Pinpoint the cell where the given text exists, returning its (X, Y) midpoint coordinate. 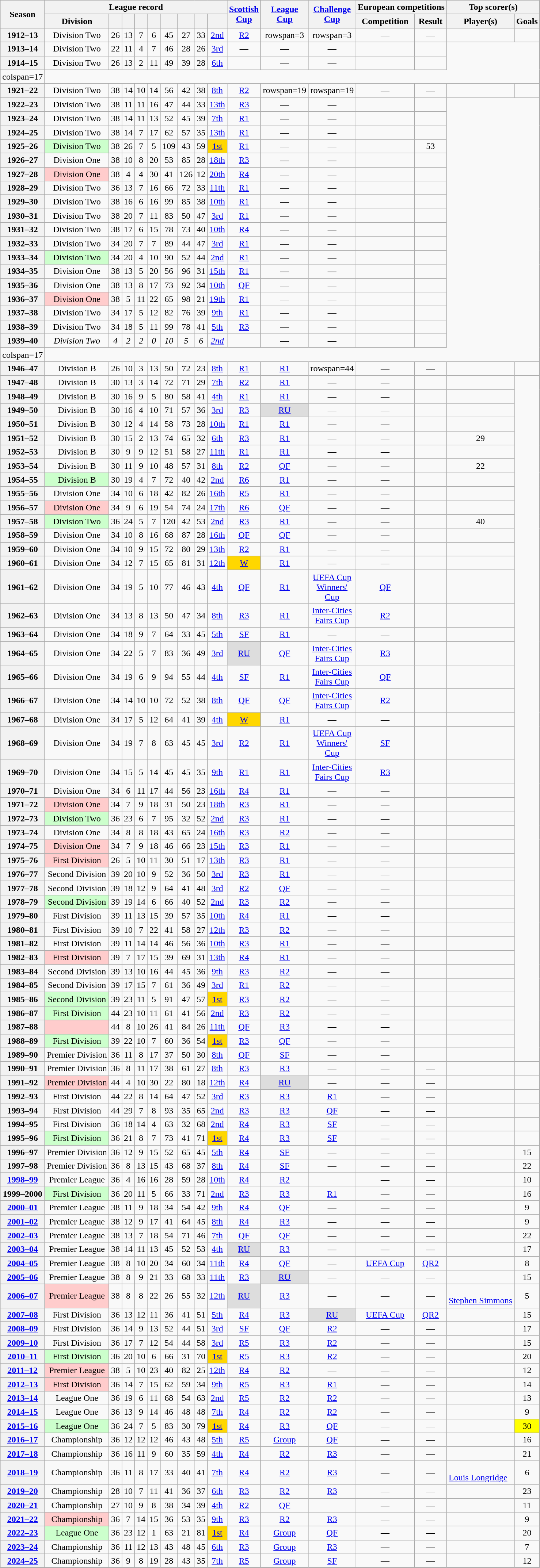
2011–12 (23, 1370)
1926–27 (23, 160)
1949–50 (23, 410)
1989–90 (23, 1055)
1982–83 (23, 958)
1960–61 (23, 563)
79 (201, 1426)
2019–20 (23, 1491)
1997–98 (23, 1166)
1933–34 (23, 257)
84 (186, 1027)
1 (154, 1533)
Challenge Cup (332, 14)
2006–07 (23, 1296)
91 (169, 999)
69 (186, 958)
93 (169, 1110)
1924–25 (23, 132)
1979–80 (23, 916)
League Cup (285, 14)
1921–22 (23, 91)
1959–60 (23, 549)
1971–72 (23, 805)
Player(s) (480, 21)
109 (169, 146)
1929–30 (23, 202)
2014–15 (23, 1412)
1976–77 (23, 874)
European competitions (401, 7)
1958–59 (23, 535)
2010–11 (23, 1356)
2021–22 (23, 1519)
1925–26 (23, 146)
1978–79 (23, 902)
2012–13 (23, 1384)
1947–48 (23, 382)
96 (186, 271)
1923–24 (23, 118)
1972–73 (23, 818)
76 (186, 313)
Season (23, 14)
1952–53 (23, 452)
19th (217, 299)
1984–85 (23, 985)
1913–14 (23, 49)
1957–58 (23, 521)
2003–04 (23, 1249)
2016–17 (23, 1440)
1974–75 (23, 846)
1988–89 (23, 1041)
2005–06 (23, 1277)
1985–86 (23, 999)
2007–08 (23, 1315)
1935–36 (23, 285)
1962–63 (23, 616)
1991–92 (23, 1082)
1928–29 (23, 188)
2008–09 (23, 1329)
1931–32 (23, 230)
1970–71 (23, 791)
1927–28 (23, 174)
1987–88 (23, 1027)
League record (136, 7)
2017–18 (23, 1454)
1912–13 (23, 35)
0 (154, 341)
1948–49 (23, 396)
1966–67 (23, 701)
1998–99 (23, 1180)
2018–19 (23, 1473)
rowspan=44 (332, 368)
1968–69 (23, 743)
Goals (527, 21)
126 (186, 174)
1973–74 (23, 832)
1956–57 (23, 507)
1914–15 (23, 63)
1983–84 (23, 971)
2022–23 (23, 1533)
2015–16 (23, 1426)
1950–51 (23, 424)
1930–31 (23, 216)
1934–35 (23, 271)
2009–10 (23, 1342)
Scottish Cup (244, 14)
77 (169, 587)
1965–66 (23, 677)
1955–56 (23, 494)
1980–81 (23, 930)
89 (169, 244)
Result (430, 21)
1967–68 (23, 720)
1977–78 (23, 888)
2004–05 (23, 1263)
1939–40 (23, 341)
Division (77, 21)
1986–87 (23, 1013)
1922–23 (23, 104)
1994–95 (23, 1124)
1961–62 (23, 587)
98 (186, 299)
1963–64 (23, 634)
1946–47 (23, 368)
70 (201, 1356)
1938–39 (23, 327)
1932–33 (23, 244)
2023–24 (23, 1547)
2013–14 (23, 1398)
1999–2000 (23, 1194)
87 (186, 535)
95 (169, 818)
1937–38 (23, 313)
2024–25 (23, 1561)
1969–70 (23, 772)
2000–01 (23, 1208)
2020–21 (23, 1505)
1951–52 (23, 438)
94 (169, 677)
Competition (385, 21)
25 (201, 1370)
1954–55 (23, 480)
1964–65 (23, 653)
Stephen Simmons (480, 1296)
20th (217, 174)
2002–03 (23, 1235)
1996–97 (23, 1152)
1995–96 (23, 1138)
Top scorer(s) (493, 7)
1975–76 (23, 860)
90 (169, 257)
2001–02 (23, 1222)
1992–93 (23, 1096)
1936–37 (23, 299)
1953–54 (23, 466)
17th (217, 507)
1993–94 (23, 1110)
1981–82 (23, 944)
92 (186, 285)
120 (169, 521)
Louis Longridge (480, 1473)
1990–91 (23, 1069)
